Return the [x, y] coordinate for the center point of the cell that contains the specified text.  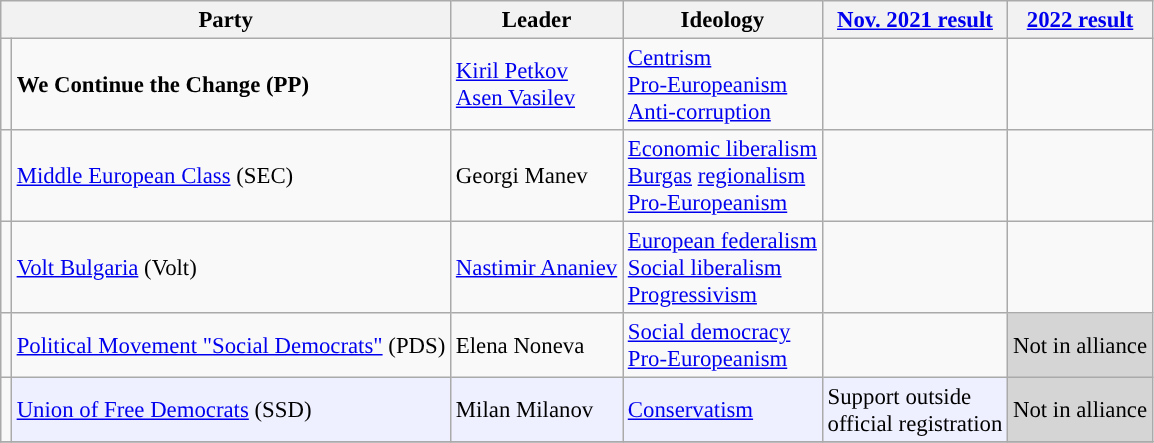
Volt Bulgaria (Volt) [230, 268]
Kiril PetkovAsen Vasilev [537, 85]
We Continue the Change (PP) [230, 85]
CentrismPro-EuropeanismAnti-corruption [722, 85]
Ideology [722, 20]
Nastimir Ananiev [537, 268]
Nov. 2021 result [914, 20]
Economic liberalismBurgas regionalismPro-Europeanism [722, 176]
Milan Milanov [537, 410]
Support outside official registration [914, 410]
Social democracyPro-Europeanism [722, 346]
Political Movement "Social Democrats" (PDS) [230, 346]
2022 result [1080, 20]
Elena Noneva [537, 346]
Conservatism [722, 410]
Union of Free Democrats (SSD) [230, 410]
European federalismSocial liberalismProgressivism [722, 268]
Middle European Class (SEC) [230, 176]
Party [226, 20]
Georgi Manev [537, 176]
Leader [537, 20]
